For the text-containing cell, return its midpoint in (x, y) coordinate format. 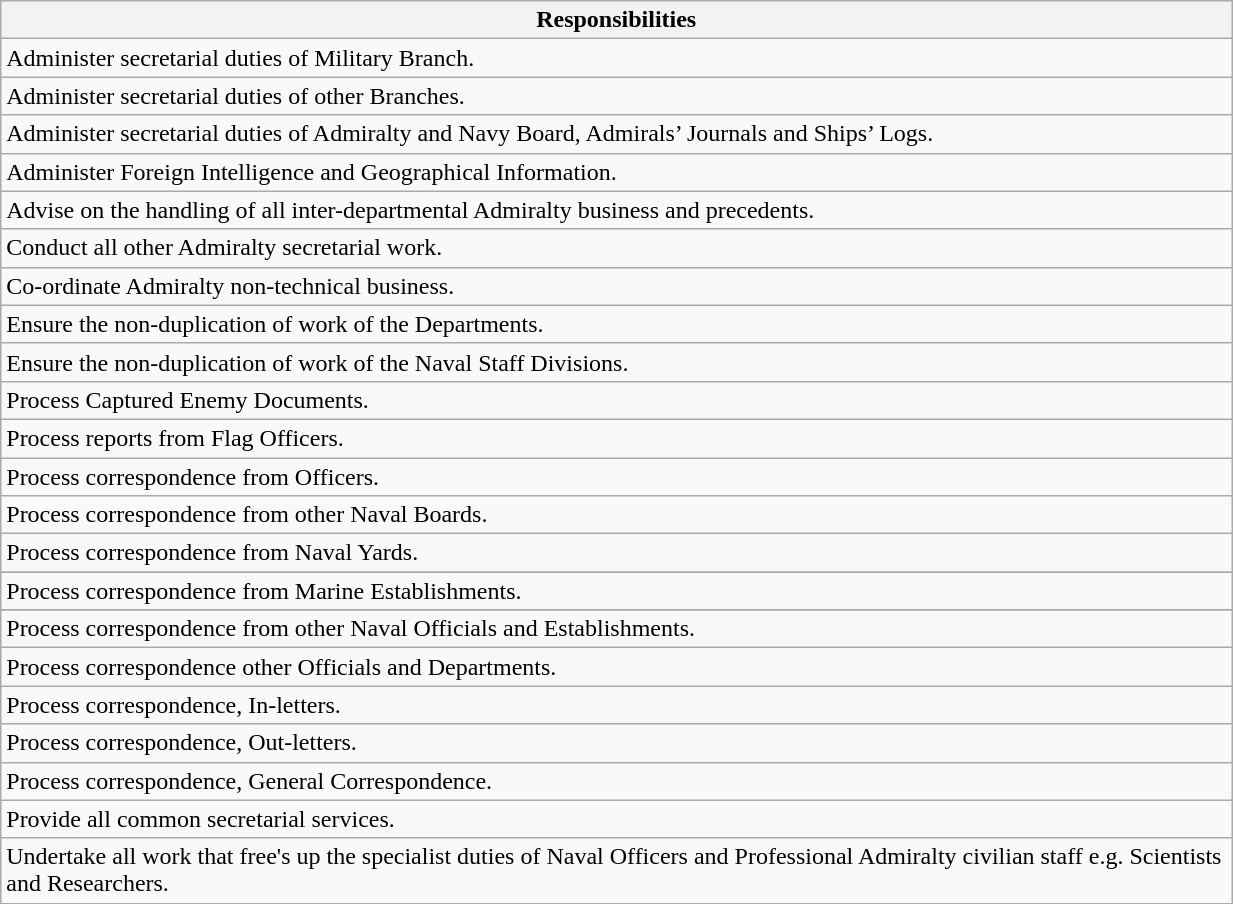
Provide all common secretarial services. (616, 819)
Process correspondence, General Correspondence. (616, 781)
Undertake all work that free's up the specialist duties of Naval Officers and Professional Admiralty civilian staff e.g. Scientists and Researchers. (616, 870)
Responsibilities (616, 20)
Process Captured Enemy Documents. (616, 400)
Co-ordinate Admiralty non-technical business. (616, 286)
Administer secretarial duties of Military Branch. (616, 58)
Ensure the non-duplication of work of the Naval Staff Divisions. (616, 362)
Process correspondence from Naval Yards. (616, 553)
Process correspondence, In-letters. (616, 705)
Process correspondence from Officers. (616, 477)
Process correspondence other Officials and Departments. (616, 667)
Process reports from Flag Officers. (616, 438)
Conduct all other Admiralty secretarial work. (616, 248)
Administer secretarial duties of other Branches. (616, 96)
Advise on the handling of all inter-departmental Admiralty business and precedents. (616, 210)
Administer Foreign Intelligence and Geographical Information. (616, 172)
Process correspondence from other Naval Officials and Establishments. (616, 629)
Administer secretarial duties of Admiralty and Navy Board, Admirals’ Journals and Ships’ Logs. (616, 134)
Process correspondence, Out-letters. (616, 743)
Process correspondence from other Naval Boards. (616, 515)
Process correspondence from Marine Establishments. (616, 591)
Ensure the non-duplication of work of the Departments. (616, 324)
